Determine the (x, y) coordinate at the center of the cell enclosing the given text.  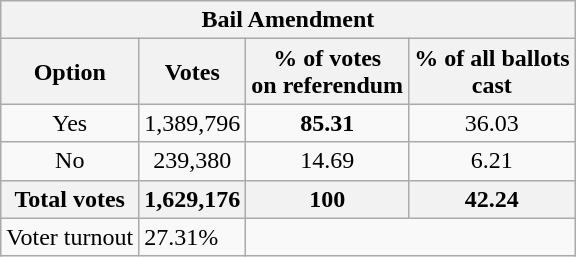
% of all ballotscast (492, 72)
Voter turnout (70, 237)
239,380 (192, 161)
Votes (192, 72)
6.21 (492, 161)
1,629,176 (192, 199)
Yes (70, 123)
Bail Amendment (288, 20)
Option (70, 72)
No (70, 161)
85.31 (328, 123)
Total votes (70, 199)
36.03 (492, 123)
14.69 (328, 161)
42.24 (492, 199)
% of voteson referendum (328, 72)
27.31% (192, 237)
100 (328, 199)
1,389,796 (192, 123)
